Detect which cell encompasses the target text, then output its [X, Y] center coordinate. 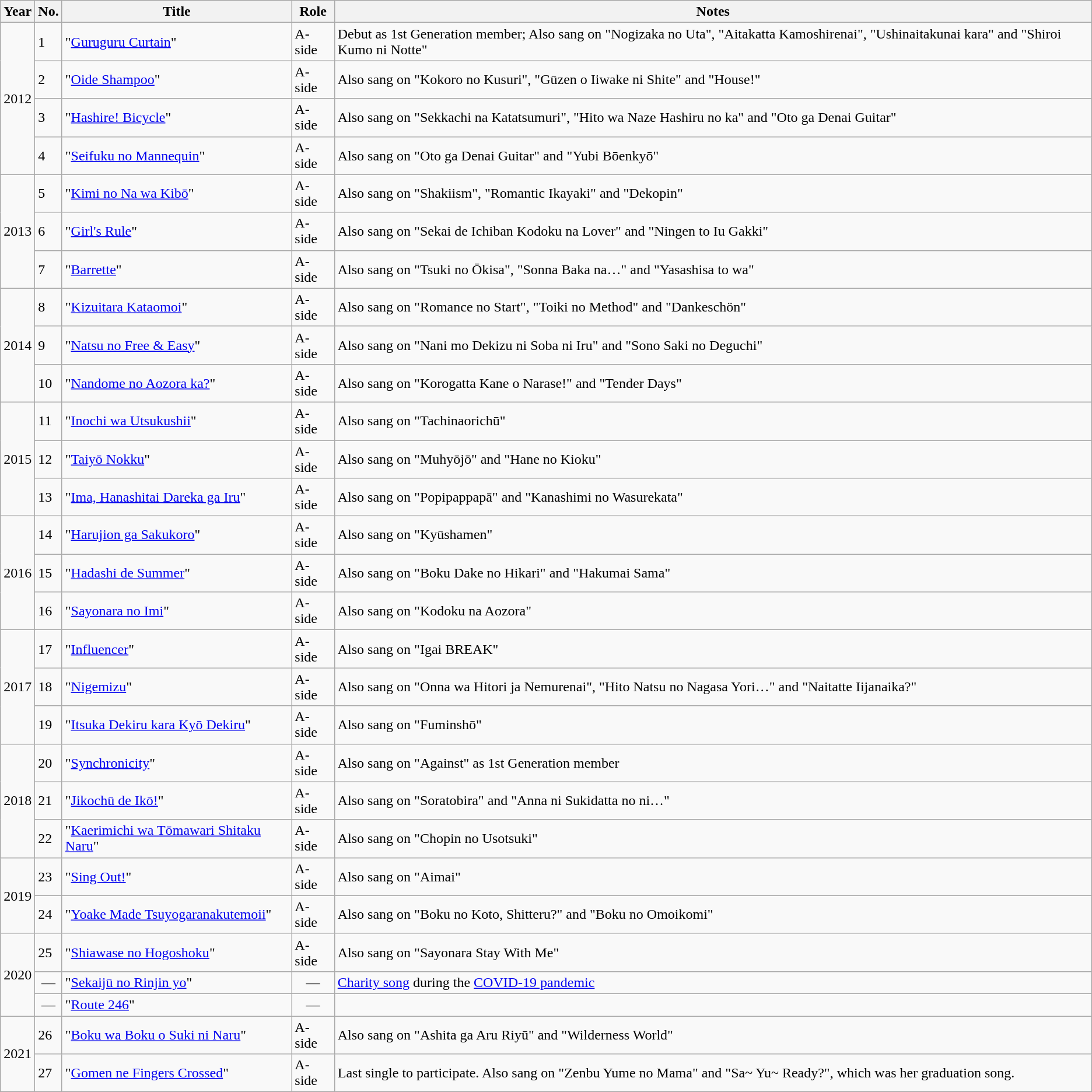
Debut as 1st Generation member; Also sang on "Nogizaka no Uta", "Aitakatta Kamoshirenai", "Ushinaitakunai kara" and "Shiroi Kumo ni Notte" [713, 42]
16 [48, 611]
"Hashire! Bicycle" [177, 118]
2014 [17, 345]
"Ima, Hanashitai Dareka ga Iru" [177, 497]
7 [48, 269]
12 [48, 459]
2021 [17, 1054]
21 [48, 800]
15 [48, 573]
4 [48, 155]
"Gomen ne Fingers Crossed" [177, 1073]
1 [48, 42]
Also sang on "Ashita ga Aru Riyū" and "Wilderness World" [713, 1035]
Role [313, 12]
Also sang on "Kodoku na Aozora" [713, 611]
26 [48, 1035]
18 [48, 687]
"Guruguru Curtain" [177, 42]
2016 [17, 573]
24 [48, 915]
"Taiyō Nokku" [177, 459]
Also sang on "Tsuki no Ōkisa", "Sonna Baka na…" and "Yasashisa to wa" [713, 269]
11 [48, 421]
"Kaerimichi wa Tōmawari Shitaku Naru" [177, 839]
"Natsu no Free & Easy" [177, 345]
Charity song during the COVID-19 pandemic [713, 982]
Also sang on "Chopin no Usotsuki" [713, 839]
Also sang on "Shakiism", "Romantic Ikayaki" and "Dekopin" [713, 194]
"Girl's Rule" [177, 231]
"Sayonara no Imi" [177, 611]
2015 [17, 459]
25 [48, 952]
19 [48, 724]
Title [177, 12]
2012 [17, 99]
Also sang on "Boku no Koto, Shitteru?" and "Boku no Omoikomi" [713, 915]
Also sang on "Tachinaorichū" [713, 421]
Year [17, 12]
"Route 246" [177, 1005]
Also sang on "Sayonara Stay With Me" [713, 952]
Notes [713, 12]
Also sang on "Kokoro no Kusuri", "Gūzen o Iiwake ni Shite" and "House!" [713, 79]
"Oide Shampoo" [177, 79]
Also sang on "Onna wa Hitori ja Nemurenai", "Hito Natsu no Nagasa Yori…" and "Naitatte Iijanaika?" [713, 687]
"Influencer" [177, 649]
5 [48, 194]
3 [48, 118]
27 [48, 1073]
"Hadashi de Summer" [177, 573]
2013 [17, 231]
Also sang on "Sekkachi na Katatsumuri", "Hito wa Naze Hashiru no ka" and "Oto ga Denai Guitar" [713, 118]
"Inochi wa Utsukushii" [177, 421]
13 [48, 497]
Also sang on "Oto ga Denai Guitar" and "Yubi Bōenkyō" [713, 155]
Also sang on "Muhyōjō" and "Hane no Kioku" [713, 459]
6 [48, 231]
"Nigemizu" [177, 687]
"Yoake Made Tsuyogaranakutemoii" [177, 915]
"Harujion ga Sakukoro" [177, 535]
Also sang on "Aimai" [713, 876]
Also sang on "Nani mo Dekizu ni Soba ni Iru" and "Sono Saki no Deguchi" [713, 345]
8 [48, 307]
2 [48, 79]
No. [48, 12]
"Nandome no Aozora ka?" [177, 383]
9 [48, 345]
10 [48, 383]
22 [48, 839]
Also sang on "Fuminshō" [713, 724]
Also sang on "Popipappapā" and "Kanashimi no Wasurekata" [713, 497]
"Jikochū de Ikō!" [177, 800]
Also sang on "Sekai de Ichiban Kodoku na Lover" and "Ningen to Iu Gakki" [713, 231]
Also sang on "Boku Dake no Hikari" and "Hakumai Sama" [713, 573]
"Sekaijū no Rinjin yo" [177, 982]
"Boku wa Boku o Suki ni Naru" [177, 1035]
"Sing Out!" [177, 876]
"Synchronicity" [177, 763]
2018 [17, 800]
2017 [17, 687]
"Barrette" [177, 269]
"Shiawase no Hogoshoku" [177, 952]
Also sang on "Korogatta Kane o Narase!" and "Tender Days" [713, 383]
"Kizuitara Kataomoi" [177, 307]
Also sang on "Kyūshamen" [713, 535]
23 [48, 876]
2019 [17, 895]
"Kimi no Na wa Kibō" [177, 194]
Last single to participate. Also sang on "Zenbu Yume no Mama" and "Sa~ Yu~ Ready?", which was her graduation song. [713, 1073]
Also sang on "Igai BREAK" [713, 649]
14 [48, 535]
"Itsuka Dekiru kara Kyō Dekiru" [177, 724]
Also sang on "Soratobira" and "Anna ni Sukidatta no ni…" [713, 800]
Also sang on "Romance no Start", "Toiki no Method" and "Dankeschön" [713, 307]
Also sang on "Against" as 1st Generation member [713, 763]
20 [48, 763]
17 [48, 649]
2020 [17, 974]
"Seifuku no Mannequin" [177, 155]
